For the text-containing cell, return its midpoint in [X, Y] coordinate format. 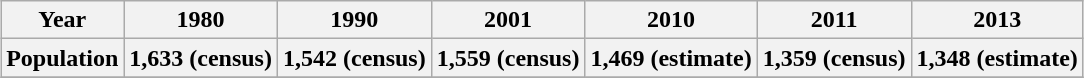
1,469 (estimate) [671, 58]
1,559 (census) [508, 58]
1980 [201, 20]
1,542 (census) [354, 58]
2010 [671, 20]
2011 [834, 20]
Population [62, 58]
1,348 (estimate) [997, 58]
1990 [354, 20]
1,633 (census) [201, 58]
2013 [997, 20]
1,359 (census) [834, 58]
Year [62, 20]
2001 [508, 20]
